Search for the cell housing the specified text and yield its [x, y] center coordinate. 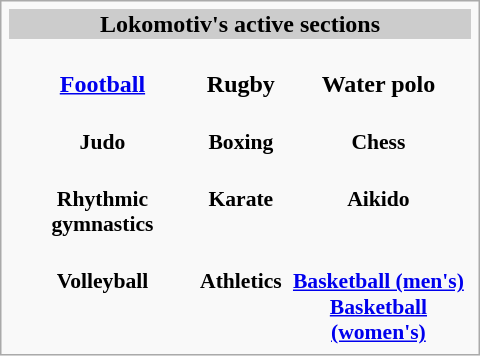
Football [102, 70]
Boxing [242, 129]
Lokomotiv's active sections [240, 24]
Athletics [242, 294]
Volleyball [102, 294]
Chess [378, 129]
Rhythmic gymnastics [102, 199]
Judo [102, 129]
Water polo [378, 70]
Basketball (men's)Basketball (women's) [378, 294]
Karate [242, 199]
Rugby [242, 70]
Aikido [378, 199]
